Locate the cell with the specified text and output its (x, y) center coordinate. 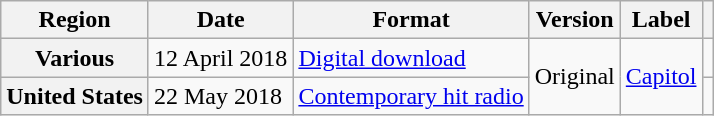
Digital download (411, 58)
22 May 2018 (220, 96)
Capitol (661, 77)
United States (75, 96)
Contemporary hit radio (411, 96)
Original (574, 77)
Version (574, 20)
12 April 2018 (220, 58)
Label (661, 20)
Date (220, 20)
Format (411, 20)
Various (75, 58)
Region (75, 20)
